Scan for the cell matching the given text and deliver its (x, y) coordinate at center. 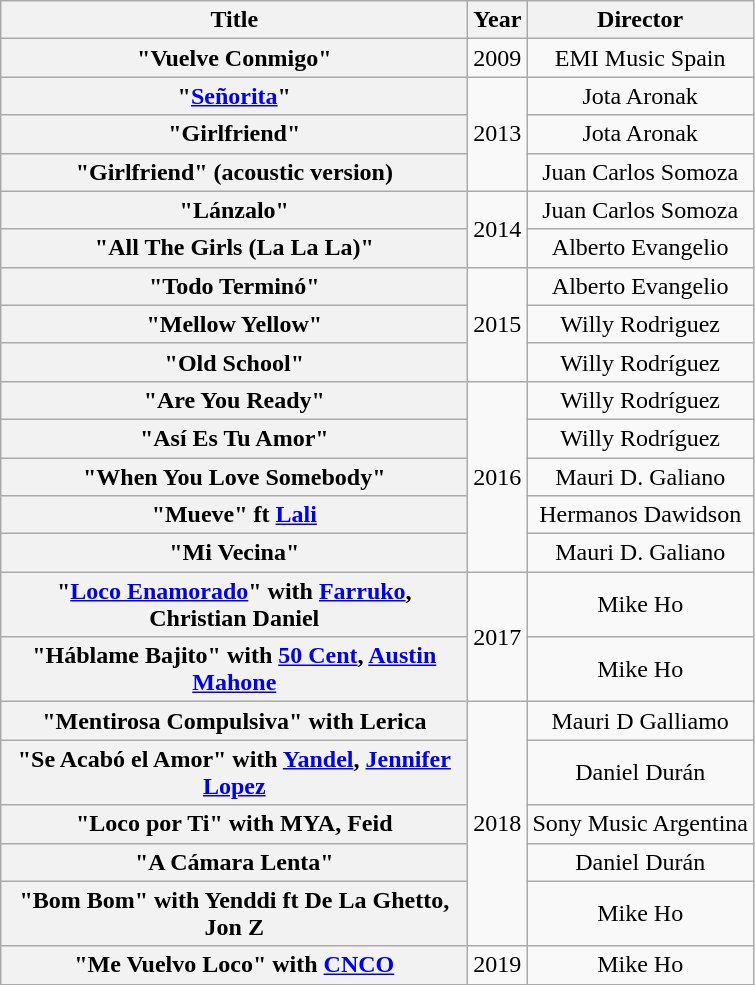
"Háblame Bajito" with 50 Cent, Austin Mahone (234, 670)
"Me Vuelvo Loco" with CNCO (234, 965)
"Mueve" ft Lali (234, 515)
2018 (498, 824)
"Girlfriend" (234, 134)
"Señorita" (234, 96)
Hermanos Dawidson (640, 515)
"Mi Vecina" (234, 553)
"Old School" (234, 362)
Title (234, 20)
"Así Es Tu Amor" (234, 438)
2015 (498, 324)
"Bom Bom" with Yenddi ft De La Ghetto, Jon Z (234, 914)
Mauri D Galliamo (640, 721)
Willy Rodriguez (640, 324)
"When You Love Somebody" (234, 477)
2017 (498, 637)
2016 (498, 476)
"Lánzalo" (234, 210)
"A Cámara Lenta" (234, 862)
2009 (498, 58)
Sony Music Argentina (640, 824)
2014 (498, 229)
"Girlfriend" (acoustic version) (234, 172)
Director (640, 20)
"Todo Terminó" (234, 286)
2013 (498, 134)
"Are You Ready" (234, 400)
"Loco por Ti" with MYA, Feid (234, 824)
EMI Music Spain (640, 58)
"Mellow Yellow" (234, 324)
"Mentirosa Compulsiva" with Lerica (234, 721)
"Se Acabó el Amor" with Yandel, Jennifer Lopez (234, 772)
"Vuelve Conmigo" (234, 58)
2019 (498, 965)
Year (498, 20)
"All The Girls (La La La)" (234, 248)
"Loco Enamorado" with Farruko, Christian Daniel (234, 604)
